Locate the cell with the specified text and output its (X, Y) center coordinate. 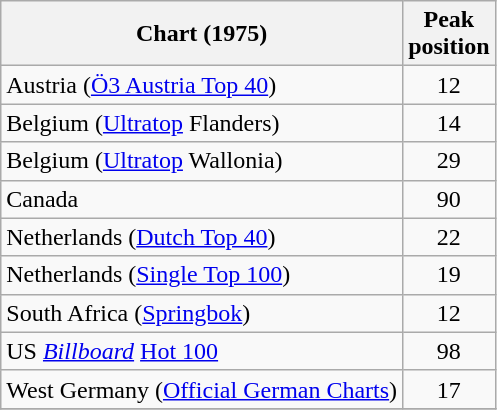
90 (449, 199)
South Africa (Springbok) (202, 313)
Belgium (Ultratop Flanders) (202, 123)
29 (449, 161)
Chart (1975) (202, 34)
Peakposition (449, 34)
Belgium (Ultratop Wallonia) (202, 161)
US Billboard Hot 100 (202, 351)
Netherlands (Single Top 100) (202, 275)
Canada (202, 199)
West Germany (Official German Charts) (202, 389)
14 (449, 123)
17 (449, 389)
22 (449, 237)
Netherlands (Dutch Top 40) (202, 237)
98 (449, 351)
Austria (Ö3 Austria Top 40) (202, 85)
19 (449, 275)
